For the text-containing cell, return its midpoint in (x, y) coordinate format. 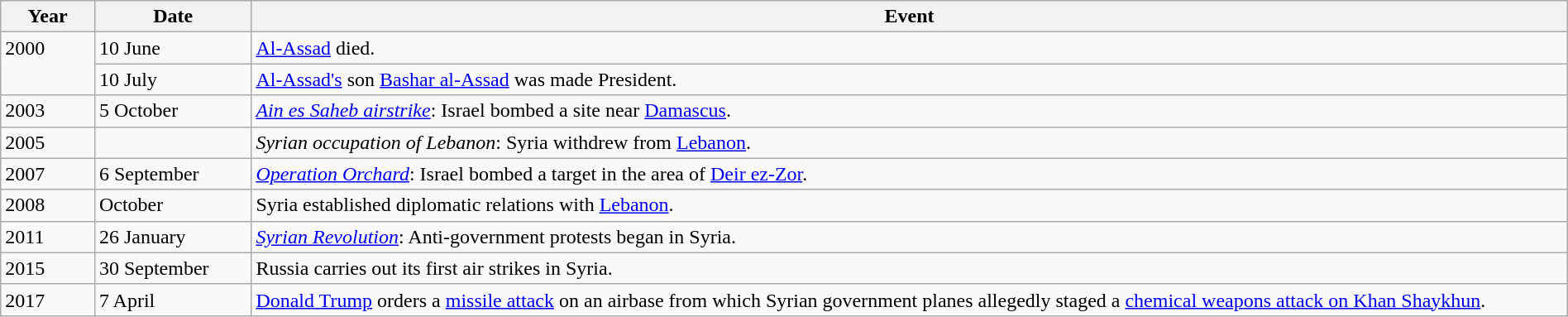
26 January (172, 237)
6 September (172, 174)
Operation Orchard: Israel bombed a target in the area of Deir ez-Zor. (910, 174)
Al-Assad died. (910, 48)
Al-Assad's son Bashar al-Assad was made President. (910, 79)
Event (910, 17)
Syria established diplomatic relations with Lebanon. (910, 205)
Syrian occupation of Lebanon: Syria withdrew from Lebanon. (910, 142)
Donald Trump orders a missile attack on an airbase from which Syrian government planes allegedly staged a chemical weapons attack on Khan Shaykhun. (910, 300)
2008 (48, 205)
2007 (48, 174)
Date (172, 17)
2017 (48, 300)
10 July (172, 79)
Ain es Saheb airstrike: Israel bombed a site near Damascus. (910, 111)
Syrian Revolution: Anti-government protests began in Syria. (910, 237)
2011 (48, 237)
7 April (172, 300)
2015 (48, 268)
October (172, 205)
2003 (48, 111)
2005 (48, 142)
2000 (48, 64)
5 October (172, 111)
10 June (172, 48)
30 September (172, 268)
Year (48, 17)
Russia carries out its first air strikes in Syria. (910, 268)
